Search for the cell housing the specified text and yield its [x, y] center coordinate. 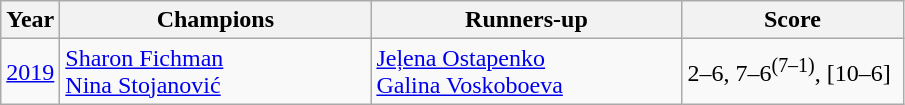
2–6, 7–6(7–1), [10–6] [792, 72]
Runners-up [526, 20]
Score [792, 20]
Sharon Fichman Nina Stojanović [216, 72]
Year [30, 20]
2019 [30, 72]
Jeļena Ostapenko Galina Voskoboeva [526, 72]
Champions [216, 20]
